Return the [X, Y] coordinate for the center point of the cell that contains the specified text.  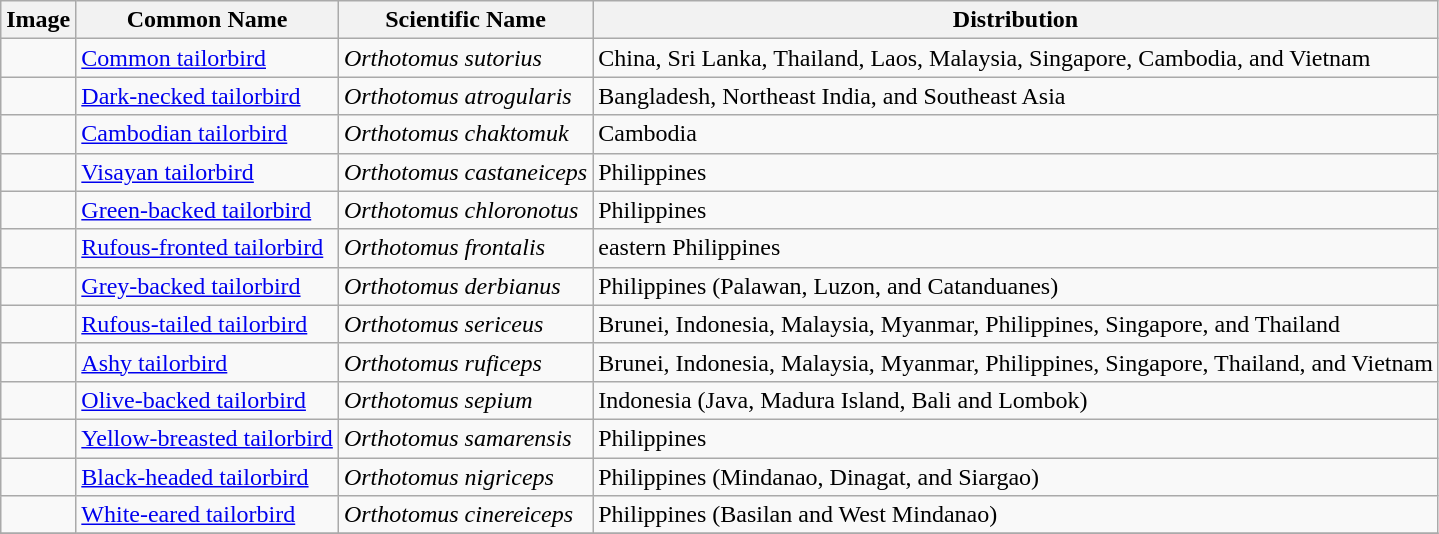
Grey-backed tailorbird [208, 286]
Green-backed tailorbird [208, 210]
Orthotomus chloronotus [465, 210]
Philippines (Mindanao, Dinagat, and Siargao) [1016, 477]
Rufous-tailed tailorbird [208, 324]
Yellow-breasted tailorbird [208, 438]
Orthotomus sepium [465, 400]
Orthotomus nigriceps [465, 477]
Scientific Name [465, 20]
Common tailorbird [208, 58]
Brunei, Indonesia, Malaysia, Myanmar, Philippines, Singapore, and Thailand [1016, 324]
Distribution [1016, 20]
Philippines (Basilan and West Mindanao) [1016, 515]
Orthotomus frontalis [465, 248]
Dark-necked tailorbird [208, 96]
Black-headed tailorbird [208, 477]
Cambodian tailorbird [208, 134]
Brunei, Indonesia, Malaysia, Myanmar, Philippines, Singapore, Thailand, and Vietnam [1016, 362]
Orthotomus chaktomuk [465, 134]
China, Sri Lanka, Thailand, Laos, Malaysia, Singapore, Cambodia, and Vietnam [1016, 58]
Ashy tailorbird [208, 362]
Visayan tailorbird [208, 172]
Orthotomus sutorius [465, 58]
Orthotomus atrogularis [465, 96]
Bangladesh, Northeast India, and Southeast Asia [1016, 96]
Image [38, 20]
Philippines (Palawan, Luzon, and Catanduanes) [1016, 286]
Indonesia (Java, Madura Island, Bali and Lombok) [1016, 400]
Cambodia [1016, 134]
Orthotomus sericeus [465, 324]
Orthotomus castaneiceps [465, 172]
Olive-backed tailorbird [208, 400]
White-eared tailorbird [208, 515]
Orthotomus cinereiceps [465, 515]
eastern Philippines [1016, 248]
Common Name [208, 20]
Orthotomus samarensis [465, 438]
Rufous-fronted tailorbird [208, 248]
Orthotomus derbianus [465, 286]
Orthotomus ruficeps [465, 362]
